Provide the [x, y] coordinate of the cell's center where the given text is located.  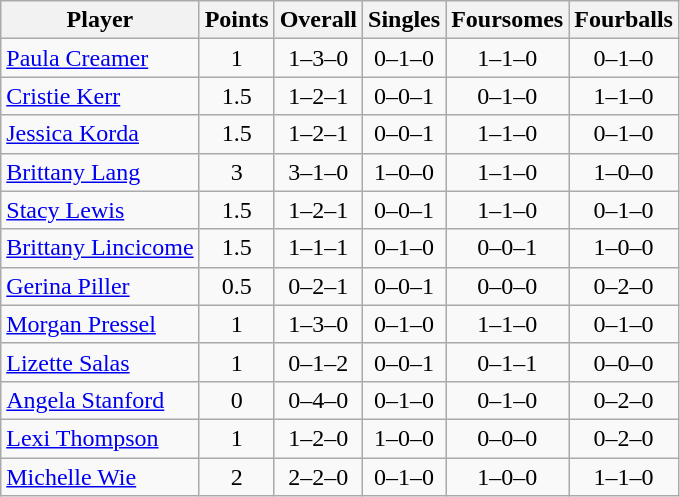
Brittany Lang [100, 172]
Jessica Korda [100, 134]
0 [236, 400]
Fourballs [624, 20]
Singles [404, 20]
Lizette Salas [100, 362]
Lexi Thompson [100, 438]
Brittany Lincicome [100, 248]
1–1–1 [318, 248]
Player [100, 20]
3 [236, 172]
2–2–0 [318, 477]
Overall [318, 20]
Angela Stanford [100, 400]
2 [236, 477]
Michelle Wie [100, 477]
0–1–1 [508, 362]
Cristie Kerr [100, 96]
Morgan Pressel [100, 324]
Foursomes [508, 20]
3–1–0 [318, 172]
0–4–0 [318, 400]
Paula Creamer [100, 58]
Points [236, 20]
Gerina Piller [100, 286]
Stacy Lewis [100, 210]
1–2–0 [318, 438]
0–1–2 [318, 362]
0.5 [236, 286]
0–2–1 [318, 286]
